Detect which cell encompasses the target text, then output its [x, y] center coordinate. 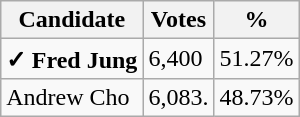
Andrew Cho [72, 97]
Candidate [72, 20]
6,400 [178, 59]
Votes [178, 20]
6,083. [178, 97]
✓ Fred Jung [72, 59]
51.27% [256, 59]
48.73% [256, 97]
% [256, 20]
